Identify which cell holds the provided text, then report its [x, y] central coordinate. 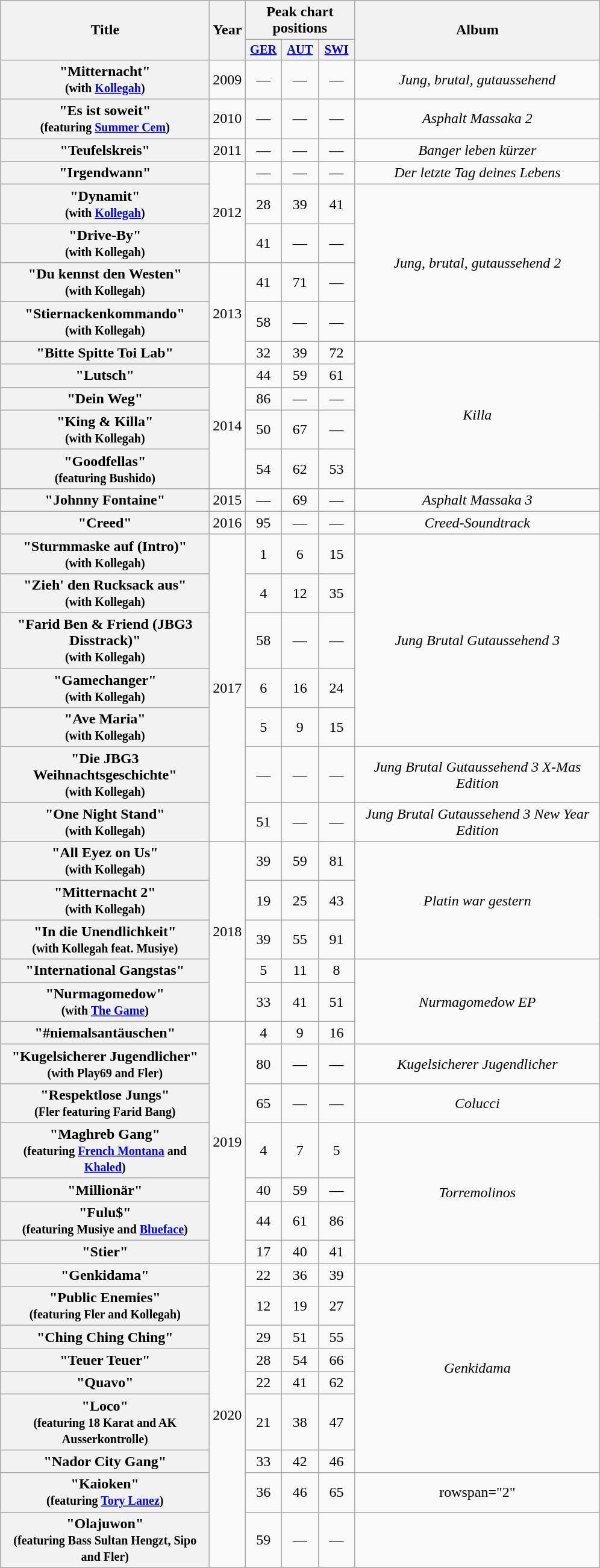
"Olajuwon"(featuring Bass Sultan Hengzt, Sipo and Fler) [105, 1540]
81 [336, 861]
Title [105, 30]
80 [264, 1063]
"Gamechanger"(with Kollegah) [105, 688]
2014 [228, 426]
38 [300, 1422]
1 [264, 553]
Jung Brutal Gutaussehend 3 New Year Edition [477, 822]
72 [336, 353]
2016 [228, 523]
"Nurmagomedow"(with The Game) [105, 1002]
Asphalt Massaka 2 [477, 119]
2015 [228, 500]
"Public Enemies"(featuring Fler and Kollegah) [105, 1306]
7 [300, 1150]
"Johnny Fontaine" [105, 500]
"Bitte Spitte Toi Lab" [105, 353]
"Du kennst den Westen"(with Kollegah) [105, 282]
"In die Unendlichkeit"(with Kollegah feat. Musiye) [105, 939]
Colucci [477, 1103]
25 [300, 901]
2012 [228, 212]
"Dynamit"(with Kollegah) [105, 204]
GER [264, 50]
Platin war gestern [477, 901]
Kugelsicherer Jugendlicher [477, 1063]
"Sturmmaske auf (Intro)"(with Kollegah) [105, 553]
8 [336, 971]
29 [264, 1337]
"Die JBG3 Weihnachtsgeschichte"(with Kollegah) [105, 775]
53 [336, 469]
69 [300, 500]
"Mitternacht 2"(with Kollegah) [105, 901]
"All Eyez on Us"(with Kollegah) [105, 861]
Der letzte Tag deines Lebens [477, 173]
"Teufelskreis" [105, 150]
66 [336, 1360]
"Mitternacht"(with Kollegah) [105, 80]
"Kaioken"(featuring Tory Lanez) [105, 1493]
Jung Brutal Gutaussehend 3 [477, 640]
Banger leben kürzer [477, 150]
"Lutsch" [105, 376]
"Farid Ben & Friend (JBG3 Disstrack)"(with Kollegah) [105, 641]
"Creed" [105, 523]
"#niemalsantäuschen" [105, 1033]
"Quavo" [105, 1383]
"Ave Maria"(with Kollegah) [105, 727]
"Ching Ching Ching" [105, 1337]
Killa [477, 415]
2019 [228, 1142]
"Drive-By"(with Kollegah) [105, 244]
Year [228, 30]
24 [336, 688]
Peak chart positions [300, 20]
32 [264, 353]
Jung, brutal, gutaussehend 2 [477, 263]
"Maghreb Gang"(featuring French Montana and Khaled) [105, 1150]
"Irgendwann" [105, 173]
50 [264, 429]
"Zieh' den Rucksack aus"(with Kollegah) [105, 593]
2011 [228, 150]
AUT [300, 50]
"Nador City Gang" [105, 1461]
67 [300, 429]
43 [336, 901]
"Stiernackenkommando"(with Kollegah) [105, 322]
91 [336, 939]
"Goodfellas"(featuring Bushido) [105, 469]
"Millionär" [105, 1189]
2013 [228, 313]
"King & Killa"(with Kollegah) [105, 429]
"One Night Stand"(with Kollegah) [105, 822]
71 [300, 282]
"Dein Weg" [105, 398]
2020 [228, 1415]
Album [477, 30]
27 [336, 1306]
SWI [336, 50]
2010 [228, 119]
47 [336, 1422]
2017 [228, 687]
"International Gangstas" [105, 971]
42 [300, 1461]
Jung Brutal Gutaussehend 3 X-Mas Edition [477, 775]
11 [300, 971]
35 [336, 593]
Creed-Soundtrack [477, 523]
Nurmagomedow EP [477, 1002]
"Teuer Teuer" [105, 1360]
Torremolinos [477, 1192]
2009 [228, 80]
Genkidama [477, 1368]
"Es ist soweit"(featuring Summer Cem) [105, 119]
"Fulu$"(featuring Musiye and Blueface) [105, 1220]
Asphalt Massaka 3 [477, 500]
21 [264, 1422]
"Loco"(featuring 18 Karat and AK Ausserkontrolle) [105, 1422]
2018 [228, 931]
"Kugelsicherer Jugendlicher"(with Play69 and Fler) [105, 1063]
"Stier" [105, 1252]
95 [264, 523]
rowspan="2" [477, 1493]
"Genkidama" [105, 1275]
17 [264, 1252]
Jung, brutal, gutaussehend [477, 80]
"Respektlose Jungs"(Fler featuring Farid Bang) [105, 1103]
